Return the [x, y] coordinate for the center point of the cell that contains the specified text.  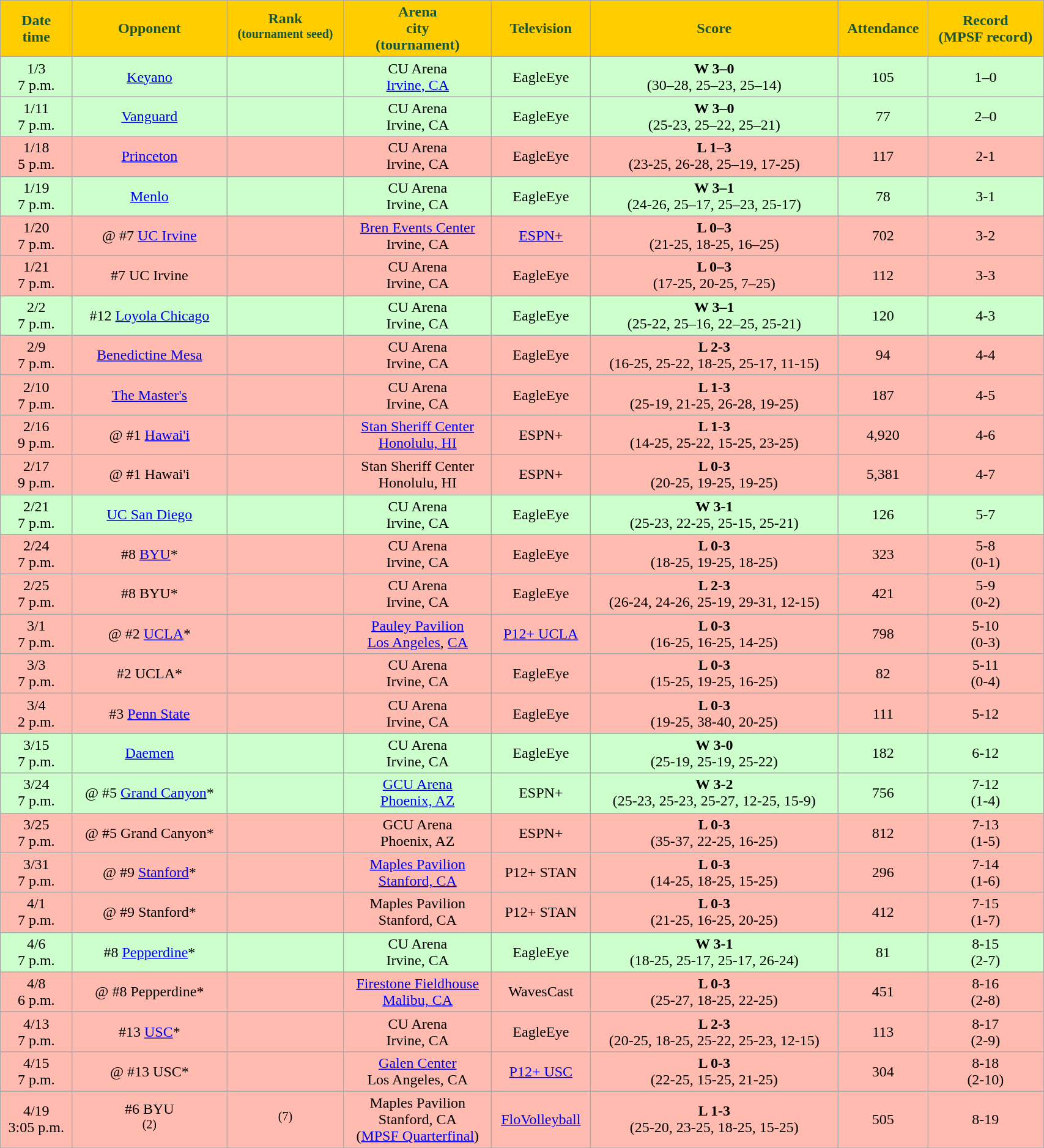
L 1-3(25-19, 21-25, 26-28, 19-25) [714, 395]
3/157 p.m. [37, 754]
2–0 [986, 116]
798 [883, 634]
1/207 p.m. [37, 236]
WavesCast [541, 992]
8-19 [986, 1119]
L 0-3(22-25, 15-25, 21-25) [714, 1072]
4-6 [986, 434]
Vanguard [149, 116]
2/27 p.m. [37, 316]
111 [883, 713]
182 [883, 754]
W 3-0(25-19, 25-19, 25-22) [714, 754]
W 3–0(25-23, 25–22, 25–21) [714, 116]
2-1 [986, 157]
7-15(1-7) [986, 913]
Datetime [37, 29]
4/193:05 p.m. [37, 1119]
120 [883, 316]
L 0-3(18-25, 19-25, 18-25) [714, 554]
L 0-3(15-25, 19-25, 16-25) [714, 674]
Bren Events CenterIrvine, CA [418, 236]
L 0-3(25-27, 18-25, 22-25) [714, 992]
3-1 [986, 196]
P12+ UCLA [541, 634]
3/17 p.m. [37, 634]
Benedictine Mesa [149, 355]
@ #13 USC* [149, 1072]
451 [883, 992]
421 [883, 594]
702 [883, 236]
(7) [285, 1119]
5,381 [883, 475]
3/257 p.m. [37, 833]
187 [883, 395]
2/179 p.m. [37, 475]
1/37 p.m. [37, 77]
4/157 p.m. [37, 1072]
#8 Pepperdine* [149, 952]
Television [541, 29]
323 [883, 554]
FloVolleyball [541, 1119]
5-8(0-1) [986, 554]
756 [883, 793]
78 [883, 196]
3-3 [986, 275]
7-12(1-4) [986, 793]
Maples PavilionStanford, CA(MPSF Quarterfinal) [418, 1119]
L 1–3(23-25, 26-28, 25–19, 17-25) [714, 157]
3-2 [986, 236]
L 1-3(14-25, 25-22, 15-25, 23-25) [714, 434]
Arenacity(tournament) [418, 29]
W 3–1(24-26, 25–17, 25–23, 25-17) [714, 196]
@ #7 UC Irvine [149, 236]
3/317 p.m. [37, 872]
105 [883, 77]
4-7 [986, 475]
1/117 p.m. [37, 116]
3/247 p.m. [37, 793]
2/247 p.m. [37, 554]
L 0-3(20-25, 19-25, 19-25) [714, 475]
8-17(2-9) [986, 1031]
77 [883, 116]
3/37 p.m. [37, 674]
2/257 p.m. [37, 594]
296 [883, 872]
#13 USC* [149, 1031]
P12+ USC [541, 1072]
L 2-3(16-25, 25-22, 18-25, 25-17, 11-15) [714, 355]
4,920 [883, 434]
5-9(0-2) [986, 594]
L 0-3(21-25, 16-25, 20-25) [714, 913]
Princeton [149, 157]
505 [883, 1119]
5-11(0-4) [986, 674]
Attendance [883, 29]
L 0-3(16-25, 16-25, 14-25) [714, 634]
1/197 p.m. [37, 196]
304 [883, 1072]
#12 Loyola Chicago [149, 316]
3/42 p.m. [37, 713]
The Master's [149, 395]
82 [883, 674]
W 3–1(25-22, 25–16, 22–25, 25-21) [714, 316]
7-13(1-5) [986, 833]
Score [714, 29]
Firestone FieldhouseMalibu, CA [418, 992]
112 [883, 275]
2/217 p.m. [37, 514]
Pauley PavilionLos Angeles, CA [418, 634]
8-18(2-10) [986, 1072]
W 3-1(25-23, 22-25, 25-15, 25-21) [714, 514]
Rank(tournament seed) [285, 29]
4-5 [986, 395]
L 0-3(19-25, 38-40, 20-25) [714, 713]
412 [883, 913]
94 [883, 355]
L 0–3(17-25, 20-25, 7–25) [714, 275]
#7 UC Irvine [149, 275]
2/107 p.m. [37, 395]
Opponent [149, 29]
Keyano [149, 77]
81 [883, 952]
#2 UCLA* [149, 674]
8-16(2-8) [986, 992]
2/169 p.m. [37, 434]
W 3-2(25-23, 25-23, 25-27, 12-25, 15-9) [714, 793]
W 3-1(18-25, 25-17, 25-17, 26-24) [714, 952]
UC San Diego [149, 514]
8-15(2-7) [986, 952]
Record(MPSF record) [986, 29]
4/86 p.m. [37, 992]
1/185 p.m. [37, 157]
5-10(0-3) [986, 634]
Menlo [149, 196]
113 [883, 1031]
@ #2 UCLA* [149, 634]
@ #8 Pepperdine* [149, 992]
#6 BYU(2) [149, 1119]
4-4 [986, 355]
L 0-3(14-25, 18-25, 15-25) [714, 872]
4-3 [986, 316]
#3 Penn State [149, 713]
L 0–3(21-25, 18-25, 16–25) [714, 236]
5-12 [986, 713]
117 [883, 157]
4/17 p.m. [37, 913]
7-14(1-6) [986, 872]
2/97 p.m. [37, 355]
L 2-3(20-25, 18-25, 25-22, 25-23, 12-15) [714, 1031]
1/217 p.m. [37, 275]
L 2-3(26-24, 24-26, 25-19, 29-31, 12-15) [714, 594]
L 0-3(35-37, 22-25, 16-25) [714, 833]
L 1-3(25-20, 23-25, 18-25, 15-25) [714, 1119]
126 [883, 514]
5-7 [986, 514]
4/67 p.m. [37, 952]
1–0 [986, 77]
W 3–0(30–28, 25–23, 25–14) [714, 77]
6-12 [986, 754]
812 [883, 833]
Daemen [149, 754]
4/137 p.m. [37, 1031]
Galen CenterLos Angeles, CA [418, 1072]
